Detect which cell encompasses the target text, then output its (x, y) center coordinate. 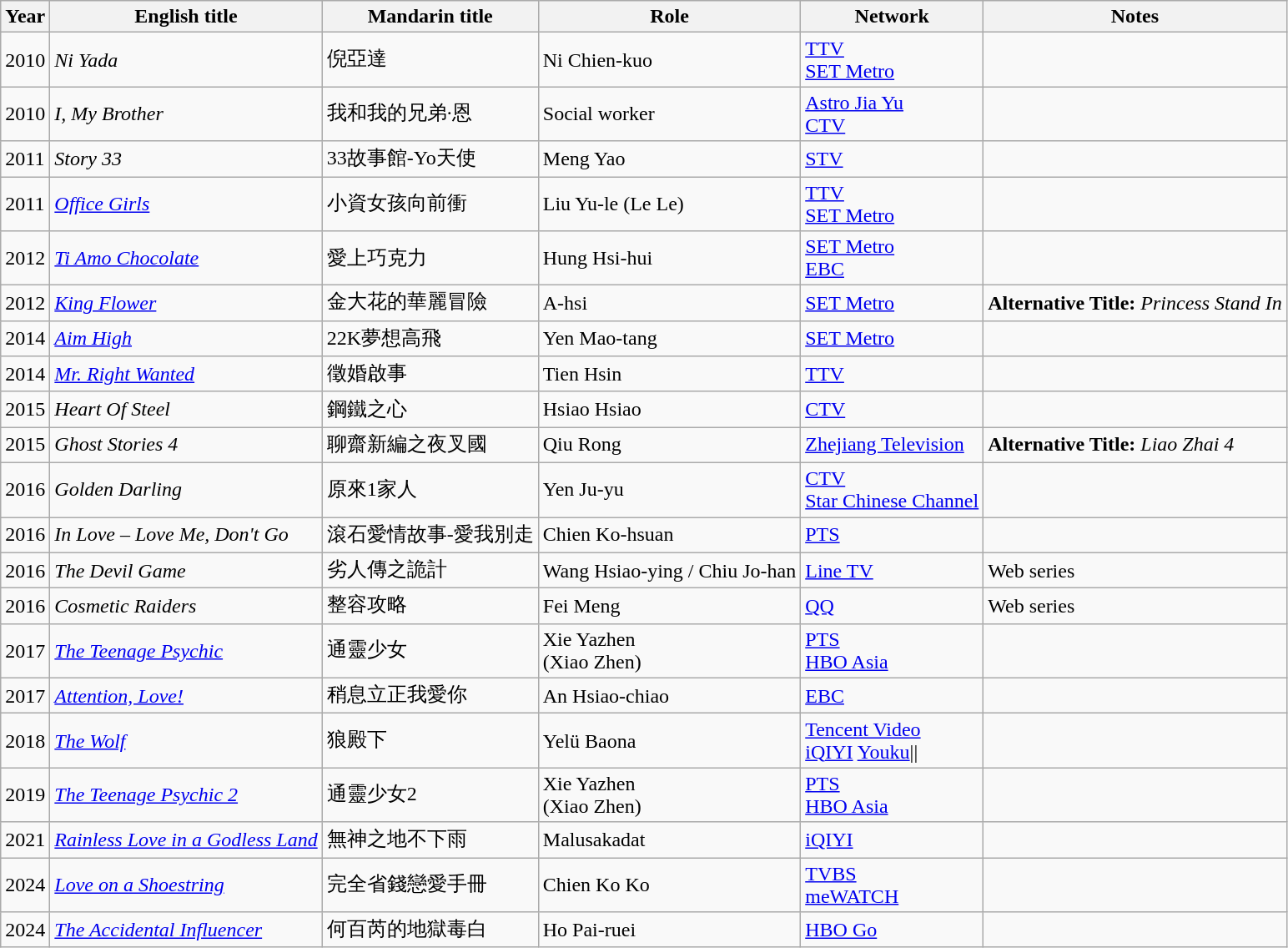
I, My Brother (186, 113)
STV (893, 159)
鋼鐵之心 (430, 409)
稍息立正我愛你 (430, 696)
22K夢想高飛 (430, 339)
King Flower (186, 304)
Notes (1135, 17)
愛上巧克力 (430, 259)
Social worker (669, 113)
Rainless Love in a Godless Land (186, 840)
HBO Go (893, 930)
2018 (25, 741)
CTV (893, 409)
The Wolf (186, 741)
我和我的兄弟·恩 (430, 113)
Tencent VideoiQIYI Youku|| (893, 741)
Year (25, 17)
In Love – Love Me, Don't Go (186, 536)
Story 33 (186, 159)
2019 (25, 794)
The Teenage Psychic 2 (186, 794)
PTS (893, 536)
小資女孩向前衝 (430, 204)
金大花的華麗冒險 (430, 304)
Astro Jia YuCTV (893, 113)
完全省錢戀愛手冊 (430, 885)
Liu Yu-le (Le Le) (669, 204)
Love on a Shoestring (186, 885)
Attention, Love! (186, 696)
The Teenage Psychic (186, 651)
Yelü Baona (669, 741)
劣人傳之詭計 (430, 571)
Zhejiang Television (893, 446)
狼殿下 (430, 741)
Chien Ko-hsuan (669, 536)
通靈少女2 (430, 794)
Network (893, 17)
Qiu Rong (669, 446)
2021 (25, 840)
Golden Darling (186, 489)
Yen Mao-tang (669, 339)
Wang Hsiao-ying / Chiu Jo-han (669, 571)
通靈少女 (430, 651)
Heart Of Steel (186, 409)
倪亞達 (430, 60)
Ni Yada (186, 60)
CTVStar Chinese Channel (893, 489)
Ti Amo Chocolate (186, 259)
Cosmetic Raiders (186, 606)
SET MetroEBC (893, 259)
TTV (893, 374)
整容攻略 (430, 606)
English title (186, 17)
何百芮的地獄毒白 (430, 930)
無神之地不下雨 (430, 840)
Ho Pai-ruei (669, 930)
Alternative Title: Princess Stand In (1135, 304)
Malusakadat (669, 840)
Hsiao Hsiao (669, 409)
Alternative Title: Liao Zhai 4 (1135, 446)
The Accidental Influencer (186, 930)
Role (669, 17)
An Hsiao-chiao (669, 696)
Aim High (186, 339)
iQIYI (893, 840)
Yen Ju-yu (669, 489)
Meng Yao (669, 159)
Chien Ko Ko (669, 885)
Mr. Right Wanted (186, 374)
Mandarin title (430, 17)
Line TV (893, 571)
Ni Chien-kuo (669, 60)
原來1家人 (430, 489)
Office Girls (186, 204)
Tien Hsin (669, 374)
QQ (893, 606)
TVBSmeWATCH (893, 885)
Ghost Stories 4 (186, 446)
聊齋新編之夜叉國 (430, 446)
33故事館-Yo天使 (430, 159)
Hung Hsi-hui (669, 259)
EBC (893, 696)
A-hsi (669, 304)
The Devil Game (186, 571)
Fei Meng (669, 606)
滾石愛情故事-愛我別走 (430, 536)
徵婚啟事 (430, 374)
